Extract the [x, y] coordinate from the center of the cell holding the provided text.  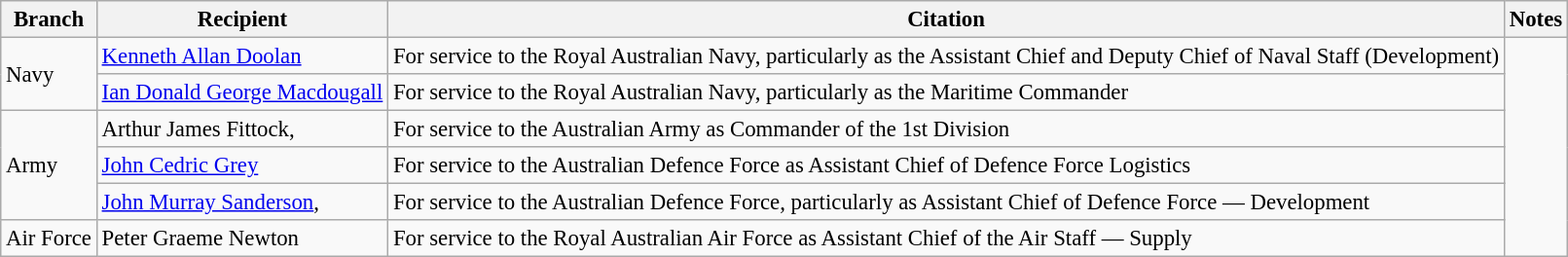
Ian Donald George Macdougall [241, 92]
Air Force [49, 239]
Recipient [241, 19]
Arthur James Fittock, [241, 129]
Navy [49, 74]
Notes [1536, 19]
For service to the Australian Defence Force as Assistant Chief of Defence Force Logistics [946, 165]
Peter Graeme Newton [241, 239]
Army [49, 165]
John Murray Sanderson, [241, 202]
For service to the Australian Defence Force, particularly as Assistant Chief of Defence Force — Development [946, 202]
For service to the Royal Australian Air Force as Assistant Chief of the Air Staff — Supply [946, 239]
For service to the Royal Australian Navy, particularly as the Assistant Chief and Deputy Chief of Naval Staff (Development) [946, 56]
Citation [946, 19]
Branch [49, 19]
John Cedric Grey [241, 165]
Kenneth Allan Doolan [241, 56]
For service to the Royal Australian Navy, particularly as the Maritime Commander [946, 92]
For service to the Australian Army as Commander of the 1st Division [946, 129]
